Find where the given text appears and provide that cell's center as [X, Y] coordinate. 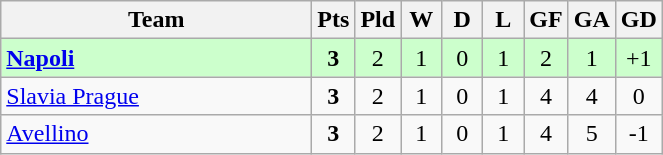
Pld [378, 20]
Avellino [156, 134]
+1 [638, 58]
Team [156, 20]
W [422, 20]
GF [546, 20]
L [504, 20]
5 [592, 134]
Napoli [156, 58]
GA [592, 20]
Slavia Prague [156, 96]
-1 [638, 134]
Pts [334, 20]
GD [638, 20]
D [462, 20]
